For the text-containing cell, return its midpoint in [x, y] coordinate format. 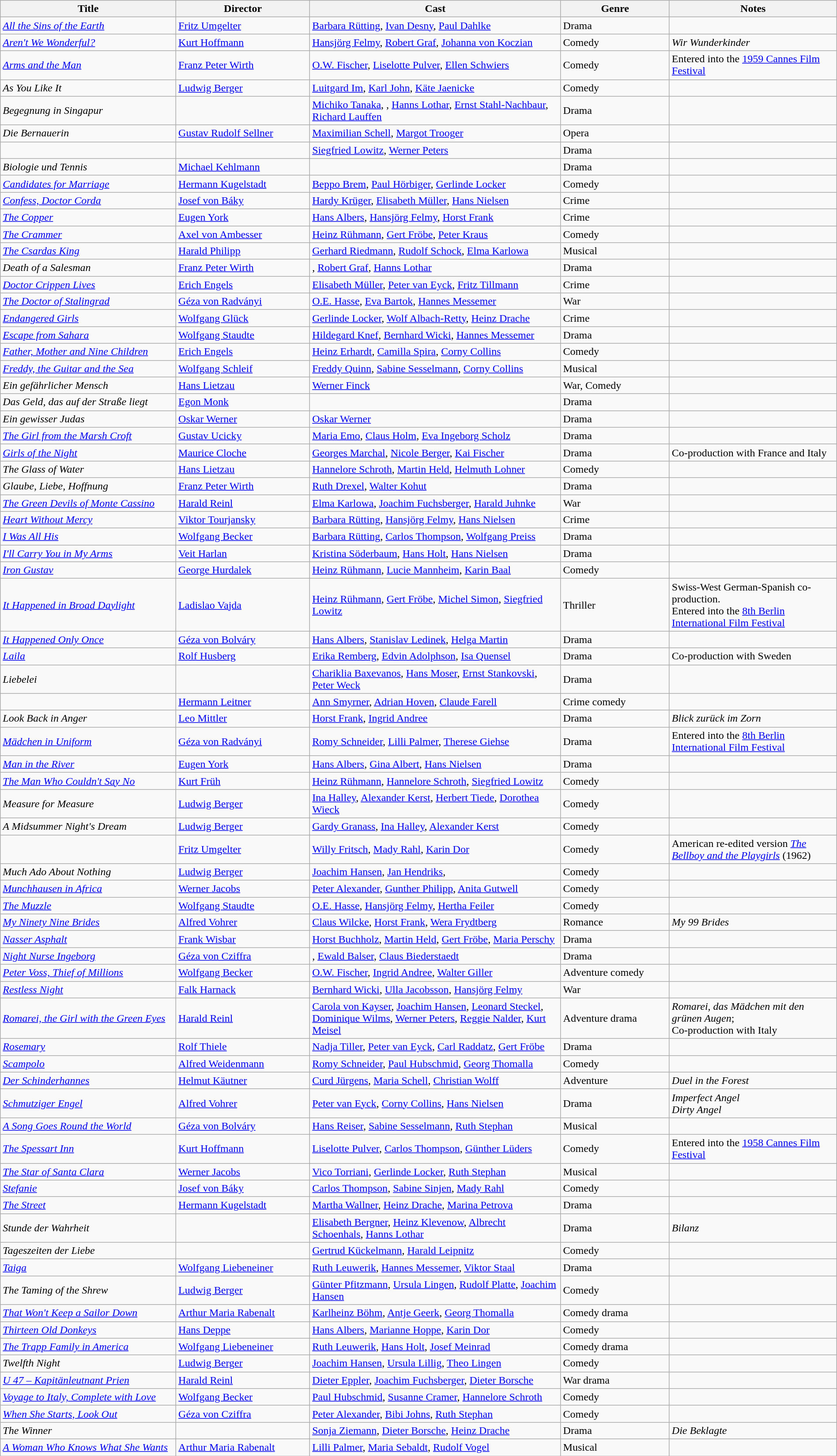
Wolfgang Schleif [243, 369]
Gardy Granass, Ina Halley, Alexander Kerst [435, 826]
Liselotte Pulver, Carlos Thompson, Günther Lüders [435, 1148]
Romy Schneider, Paul Hubschmid, Georg Thomalla [435, 1064]
Carlos Thompson, Sabine Sinjen, Mady Rahl [435, 1189]
Elisabeth Bergner, Heinz Klevenow, Albrecht Schoenhals, Hanns Lothar [435, 1228]
Barbara Rütting, Ivan Desny, Paul Dahlke [435, 26]
Begegnung in Singapur [88, 110]
My 99 Brides [753, 922]
Death of a Salesman [88, 268]
The Csardas King [88, 251]
Imperfect Angel Dirty Angel [753, 1103]
Voyage to Italy, Complete with Love [88, 1397]
Gustav Rudolf Sellner [243, 133]
Werner Finck [435, 385]
Freddy, the Guitar and the Sea [88, 369]
Taiga [88, 1268]
The Crammer [88, 234]
Look Back in Anger [88, 719]
As You Like It [88, 88]
Scampolo [88, 1064]
Biologie und Tennis [88, 167]
The Man Who Couldn't Say No [88, 781]
Michael Kehlmann [243, 167]
Maurice Cloche [243, 452]
Chariklia Baxevanos, Hans Moser, Ernst Stankovski, Peter Weck [435, 679]
Rolf Thiele [243, 1047]
Frank Wisbar [243, 939]
Ein gefährlicher Mensch [88, 385]
It Happened Only Once [88, 640]
Das Geld, das auf der Straße liegt [88, 402]
Escape from Sahara [88, 335]
Die Beklagte [753, 1430]
Gertrud Kückelmann, Harald Leipnitz [435, 1251]
Arms and the Man [88, 65]
Elisabeth Müller, Peter van Eyck, Fritz Tillmann [435, 285]
Claus Wilcke, Horst Frank, Wera Frydtberg [435, 922]
Heinz Rühmann, Gert Fröbe, Peter Kraus [435, 234]
Freddy Quinn, Sabine Sesselmann, Corny Collins [435, 369]
Mädchen in Uniform [88, 741]
Gerhard Riedmann, Rudolf Schock, Elma Karlowa [435, 251]
Ruth Leuwerik, Hans Holt, Josef Meinrad [435, 1347]
Romance [615, 922]
The Copper [88, 217]
Michiko Tanaka, , Hanns Lothar, Ernst Stahl-Nachbaur, Richard Lauffen [435, 110]
The Star of Santa Clara [88, 1172]
Wolfgang Glück [243, 318]
War, Comedy [615, 385]
Kurt Früh [243, 781]
Aren't We Wonderful? [88, 42]
O.W. Fischer, Liselotte Pulver, Ellen Schwiers [435, 65]
Vico Torriani, Gerlinde Locker, Ruth Stephan [435, 1172]
Kristina Söderbaum, Hans Holt, Hans Nielsen [435, 553]
Günter Pfitzmann, Ursula Lingen, Rudolf Platte, Joachim Hansen [435, 1290]
Liebelei [88, 679]
Cast [435, 9]
Ruth Drexel, Walter Kohut [435, 486]
Duel in the Forest [753, 1080]
Schmutziger Engel [88, 1103]
Maximilian Schell, Margot Trooger [435, 133]
Measure for Measure [88, 803]
Leo Mittler [243, 719]
Opera [615, 133]
Director [243, 9]
Father, Mother and Nine Children [88, 352]
American re-edited version The Bellboy and the Playgirls (1962) [753, 849]
U 47 – Kapitänleutnant Prien [88, 1380]
When She Starts, Look Out [88, 1414]
Hardy Krüger, Elisabeth Müller, Hans Nielsen [435, 200]
Hans Albers, Hansjörg Felmy, Horst Frank [435, 217]
Hildegard Knef, Bernhard Wicki, Hannes Messemer [435, 335]
Nasser Asphalt [88, 939]
George Hurdalek [243, 570]
Hans Albers, Stanislav Ledinek, Helga Martin [435, 640]
Entered into the 1958 Cannes Film Festival [753, 1148]
Night Nurse Ingeborg [88, 956]
Confess, Doctor Corda [88, 200]
Entered into the 8th Berlin International Film Festival [753, 741]
Hans Albers, Gina Albert, Hans Nielsen [435, 764]
The Taming of the Shrew [88, 1290]
Die Bernauerin [88, 133]
War drama [615, 1380]
Gustav Ucicky [243, 436]
O.W. Fischer, Ingrid Andree, Walter Giller [435, 973]
Thirteen Old Donkeys [88, 1330]
Wir Wunderkinder [753, 42]
Erika Remberg, Edvin Adolphson, Isa Quensel [435, 656]
Luitgard Im, Karl John, Käte Jaenicke [435, 88]
Hannelore Schroth, Martin Held, Helmuth Lohner [435, 469]
Viktor Tourjansky [243, 520]
Sonja Ziemann, Dieter Borsche, Heinz Drache [435, 1430]
Alfred Weidenmann [243, 1064]
Ein gewisser Judas [88, 419]
Heart Without Mercy [88, 520]
Georges Marchal, Nicole Berger, Kai Fischer [435, 452]
Adventure comedy [615, 973]
Co-production with Sweden [753, 656]
Adventure [615, 1080]
I Was All His [88, 537]
The Street [88, 1205]
Hans Deppe [243, 1330]
, Ewald Balser, Claus Biederstaedt [435, 956]
Swiss-West German-Spanish co-production. Entered into the 8th Berlin International Film Festival [753, 605]
Paul Hubschmid, Susanne Cramer, Hannelore Schroth [435, 1397]
Crime comedy [615, 702]
Hermann Leitner [243, 702]
Horst Buchholz, Martin Held, Gert Fröbe, Maria Perschy [435, 939]
That Won't Keep a Sailor Down [88, 1313]
Ina Halley, Alexander Kerst, Herbert Tiede, Dorothea Wieck [435, 803]
Martha Wallner, Heinz Drache, Marina Petrova [435, 1205]
Stefanie [88, 1189]
Girls of the Night [88, 452]
Falk Harnack [243, 989]
The Trapp Family in America [88, 1347]
The Green Devils of Monte Cassino [88, 503]
Hansjörg Felmy, Robert Graf, Johanna von Koczian [435, 42]
Restless Night [88, 989]
I'll Carry You in My Arms [88, 553]
Doctor Crippen Lives [88, 285]
, Robert Graf, Hanns Lothar [435, 268]
The Muzzle [88, 906]
Bilanz [753, 1228]
Man in the River [88, 764]
Genre [615, 9]
Ruth Leuwerik, Hannes Messemer, Viktor Staal [435, 1268]
Blick zurück im Zorn [753, 719]
It Happened in Broad Daylight [88, 605]
Romarei, das Mädchen mit den grünen Augen;Co-production with Italy [753, 1018]
Hans Albers, Marianne Hoppe, Karin Dor [435, 1330]
Gerlinde Locker, Wolf Albach-Retty, Heinz Drache [435, 318]
Dieter Eppler, Joachim Fuchsberger, Dieter Borsche [435, 1380]
Thriller [615, 605]
Maria Emo, Claus Holm, Eva Ingeborg Scholz [435, 436]
Iron Gustav [88, 570]
Ann Smyrner, Adrian Hoven, Claude Farell [435, 702]
Endangered Girls [88, 318]
Hans Reiser, Sabine Sesselmann, Ruth Stephan [435, 1126]
Siegfried Lowitz, Werner Peters [435, 150]
Barbara Rütting, Hansjörg Felmy, Hans Nielsen [435, 520]
Notes [753, 9]
Peter van Eyck, Corny Collins, Hans Nielsen [435, 1103]
All the Sins of the Earth [88, 26]
Twelfth Night [88, 1363]
Nadja Tiller, Peter van Eyck, Carl Raddatz, Gert Fröbe [435, 1047]
A Song Goes Round the World [88, 1126]
The Glass of Water [88, 469]
The Girl from the Marsh Croft [88, 436]
Romarei, the Girl with the Green Eyes [88, 1018]
Carola von Kayser, Joachim Hansen, Leonard Steckel, Dominique Wilms, Werner Peters, Reggie Nalder, Kurt Meisel [435, 1018]
A Woman Who Knows What She Wants [88, 1447]
Heinz Erhardt, Camilla Spira, Corny Collins [435, 352]
Helmut Käutner [243, 1080]
Co-production with France and Italy [753, 452]
Candidates for Marriage [88, 184]
Beppo Brem, Paul Hörbiger, Gerlinde Locker [435, 184]
Karlheinz Böhm, Antje Geerk, Georg Thomalla [435, 1313]
Lilli Palmer, Maria Sebaldt, Rudolf Vogel [435, 1447]
The Spessart Inn [88, 1148]
Heinz Rühmann, Hannelore Schroth, Siegfried Lowitz [435, 781]
Bernhard Wicki, Ulla Jacobsson, Hansjörg Felmy [435, 989]
O.E. Hasse, Hansjörg Felmy, Hertha Feiler [435, 906]
Joachim Hansen, Jan Hendriks, [435, 872]
Peter Alexander, Gunther Philipp, Anita Gutwell [435, 889]
Peter Voss, Thief of Millions [88, 973]
O.E. Hasse, Eva Bartok, Hannes Messemer [435, 301]
Heinz Rühmann, Gert Fröbe, Michel Simon, Siegfried Lowitz [435, 605]
Heinz Rühmann, Lucie Mannheim, Karin Baal [435, 570]
Egon Monk [243, 402]
Willy Fritsch, Mady Rahl, Karin Dor [435, 849]
Der Schinderhannes [88, 1080]
Much Ado About Nothing [88, 872]
Joachim Hansen, Ursula Lillig, Theo Lingen [435, 1363]
Rolf Husberg [243, 656]
Tageszeiten der Liebe [88, 1251]
Peter Alexander, Bibi Johns, Ruth Stephan [435, 1414]
Laila [88, 656]
Veit Harlan [243, 553]
Barbara Rütting, Carlos Thompson, Wolfgang Preiss [435, 537]
Entered into the 1959 Cannes Film Festival [753, 65]
The Winner [88, 1430]
The Doctor of Stalingrad [88, 301]
Elma Karlowa, Joachim Fuchsberger, Harald Juhnke [435, 503]
My Ninety Nine Brides [88, 922]
Harald Philipp [243, 251]
Adventure drama [615, 1018]
Curd Jürgens, Maria Schell, Christian Wolff [435, 1080]
Rosemary [88, 1047]
Horst Frank, Ingrid Andree [435, 719]
Axel von Ambesser [243, 234]
Munchhausen in Africa [88, 889]
Title [88, 9]
Romy Schneider, Lilli Palmer, Therese Giehse [435, 741]
Ladislao Vajda [243, 605]
Stunde der Wahrheit [88, 1228]
A Midsummer Night's Dream [88, 826]
Glaube, Liebe, Hoffnung [88, 486]
